Detect which cell encompasses the target text, then output its (X, Y) center coordinate. 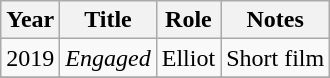
Engaged (108, 58)
Elliot (188, 58)
Short film (276, 58)
Notes (276, 20)
Title (108, 20)
2019 (30, 58)
Role (188, 20)
Year (30, 20)
